Scan for the cell matching the given text and deliver its (x, y) coordinate at center. 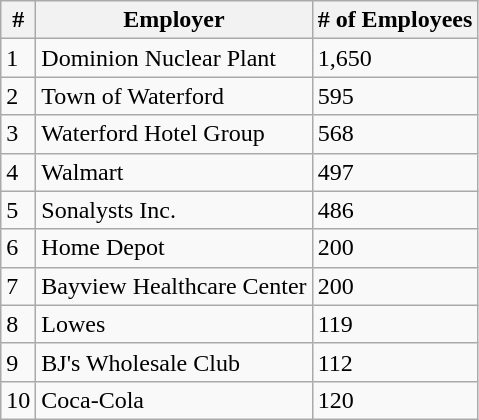
595 (395, 96)
6 (18, 248)
1 (18, 58)
119 (395, 324)
120 (395, 400)
Bayview Healthcare Center (174, 286)
Walmart (174, 172)
497 (395, 172)
Town of Waterford (174, 96)
4 (18, 172)
3 (18, 134)
Employer (174, 20)
# of Employees (395, 20)
7 (18, 286)
486 (395, 210)
Coca-Cola (174, 400)
568 (395, 134)
Home Depot (174, 248)
BJ's Wholesale Club (174, 362)
1,650 (395, 58)
2 (18, 96)
Sonalysts Inc. (174, 210)
5 (18, 210)
Lowes (174, 324)
# (18, 20)
9 (18, 362)
Waterford Hotel Group (174, 134)
Dominion Nuclear Plant (174, 58)
112 (395, 362)
8 (18, 324)
10 (18, 400)
